Extract the (X, Y) coordinate from the center of the cell holding the provided text.  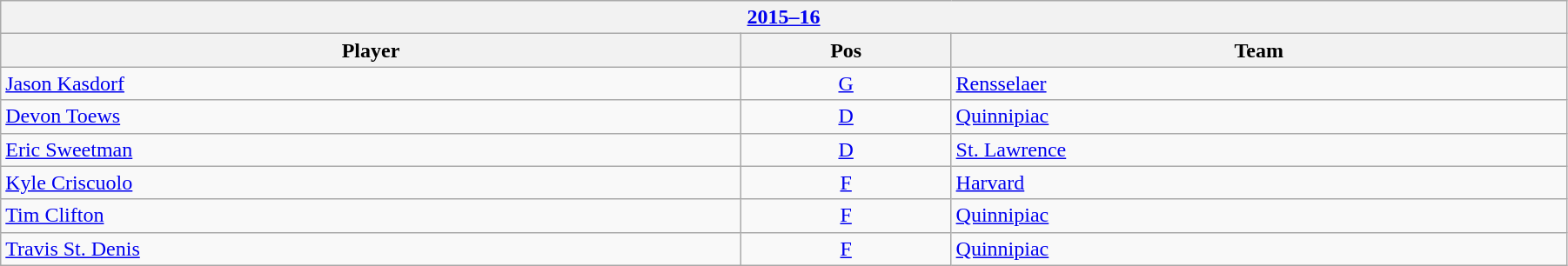
Team (1258, 50)
Rensselaer (1258, 83)
Player (371, 50)
Travis St. Denis (371, 249)
Eric Sweetman (371, 150)
Kyle Criscuolo (371, 183)
Devon Toews (371, 116)
Tim Clifton (371, 216)
Harvard (1258, 183)
2015–16 (784, 17)
Jason Kasdorf (371, 83)
G (846, 83)
St. Lawrence (1258, 150)
Pos (846, 50)
